Detect which cell encompasses the target text, then output its [x, y] center coordinate. 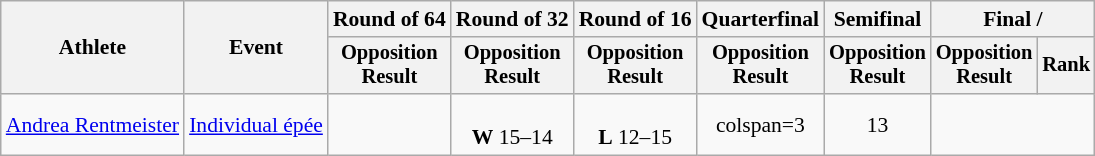
Round of 64 [390, 19]
Event [256, 48]
Round of 32 [512, 19]
colspan=3 [761, 124]
13 [878, 124]
L 12–15 [636, 124]
Round of 16 [636, 19]
Quarterfinal [761, 19]
W 15–14 [512, 124]
Individual épée [256, 124]
Semifinal [878, 19]
Andrea Rentmeister [92, 124]
Rank [1066, 66]
Athlete [92, 48]
Final / [1013, 19]
